Provide the [X, Y] coordinate of the cell's center where the given text is located.  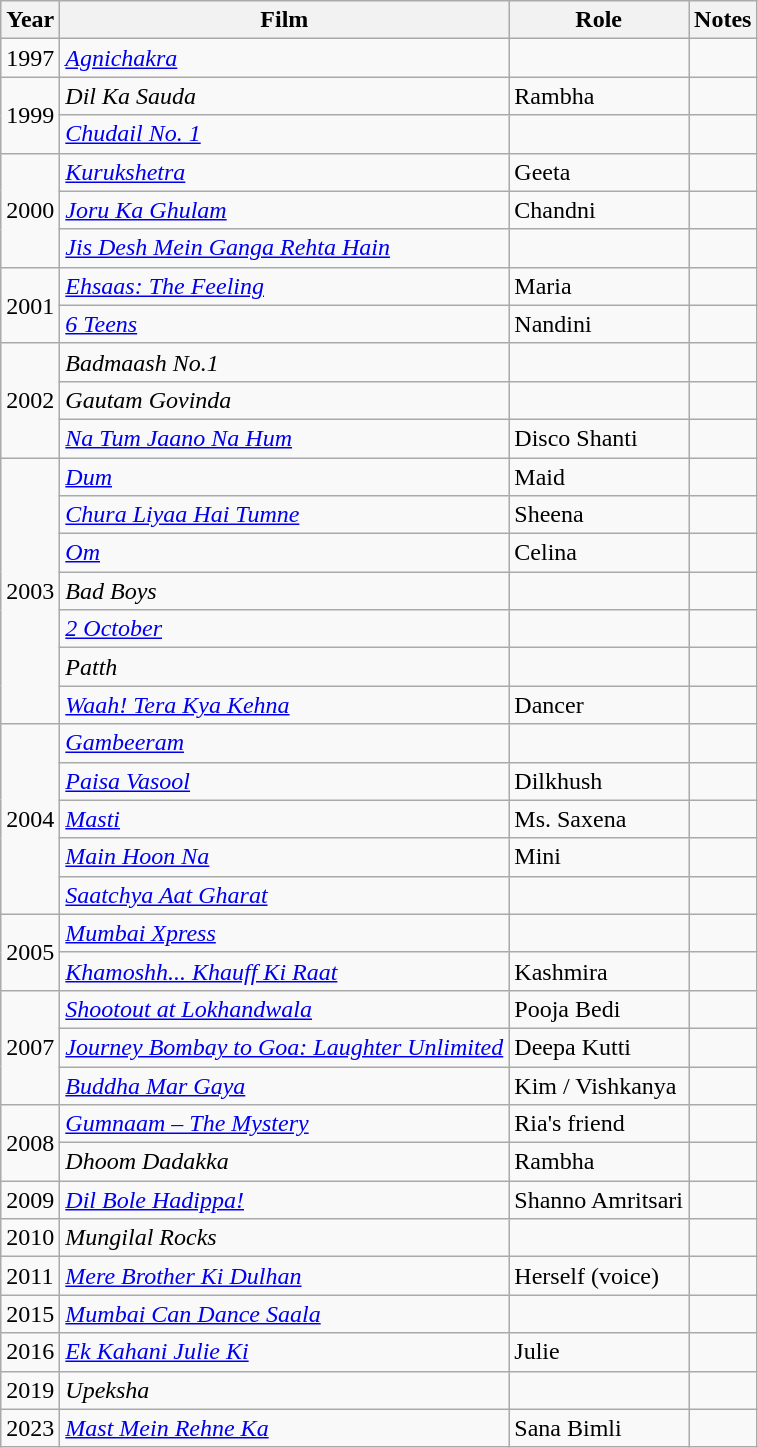
Maid [599, 477]
2010 [30, 1238]
Gautam Govinda [284, 400]
2011 [30, 1276]
Gumnaam – The Mystery [284, 1124]
Julie [599, 1352]
Film [284, 20]
Sana Bimli [599, 1428]
Ek Kahani Julie Ki [284, 1352]
Mungilal Rocks [284, 1238]
2001 [30, 305]
Saatchya Aat Gharat [284, 895]
2 October [284, 629]
Mumbai Can Dance Saala [284, 1314]
2003 [30, 591]
Upeksha [284, 1390]
Dancer [599, 705]
2007 [30, 1047]
Ehsaas: The Feeling [284, 286]
Jis Desh Mein Ganga Rehta Hain [284, 248]
Celina [599, 553]
Journey Bombay to Goa: Laughter Unlimited [284, 1047]
Chandni [599, 210]
2005 [30, 952]
Chudail No. 1 [284, 134]
Dilkhush [599, 781]
Notes [723, 20]
Maria [599, 286]
Chura Liyaa Hai Tumne [284, 515]
Shanno Amritsari [599, 1200]
Masti [284, 819]
2002 [30, 400]
Mini [599, 857]
Dil Bole Hadippa! [284, 1200]
Geeta [599, 172]
Dil Ka Sauda [284, 96]
Paisa Vasool [284, 781]
2000 [30, 210]
Gambeeram [284, 743]
Kim / Vishkanya [599, 1085]
Na Tum Jaano Na Hum [284, 438]
Patth [284, 667]
Bad Boys [284, 591]
6 Teens [284, 324]
1997 [30, 58]
Om [284, 553]
2008 [30, 1143]
Deepa Kutti [599, 1047]
Shootout at Lokhandwala [284, 1009]
Badmaash No.1 [284, 362]
Disco Shanti [599, 438]
Waah! Tera Kya Kehna [284, 705]
2009 [30, 1200]
2023 [30, 1428]
Kashmira [599, 971]
Mere Brother Ki Dulhan [284, 1276]
Herself (voice) [599, 1276]
2016 [30, 1352]
Sheena [599, 515]
Main Hoon Na [284, 857]
2019 [30, 1390]
Role [599, 20]
Mumbai Xpress [284, 933]
Kurukshetra [284, 172]
Ms. Saxena [599, 819]
Year [30, 20]
2004 [30, 819]
Agnichakra [284, 58]
2015 [30, 1314]
Dum [284, 477]
Buddha Mar Gaya [284, 1085]
1999 [30, 115]
Joru Ka Ghulam [284, 210]
Khamoshh... Khauff Ki Raat [284, 971]
Dhoom Dadakka [284, 1162]
Ria's friend [599, 1124]
Mast Mein Rehne Ka [284, 1428]
Pooja Bedi [599, 1009]
Nandini [599, 324]
